Extract the (X, Y) coordinate from the center of the cell holding the provided text.  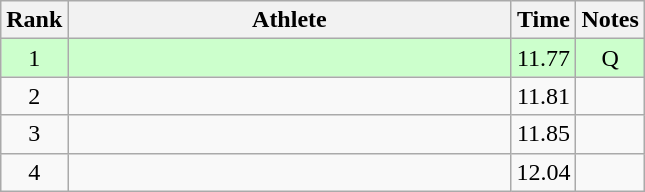
Time (544, 20)
3 (34, 134)
12.04 (544, 172)
11.81 (544, 96)
Rank (34, 20)
Athlete (290, 20)
11.77 (544, 58)
Notes (610, 20)
1 (34, 58)
4 (34, 172)
2 (34, 96)
Q (610, 58)
11.85 (544, 134)
